Search for the cell housing the specified text and yield its [x, y] center coordinate. 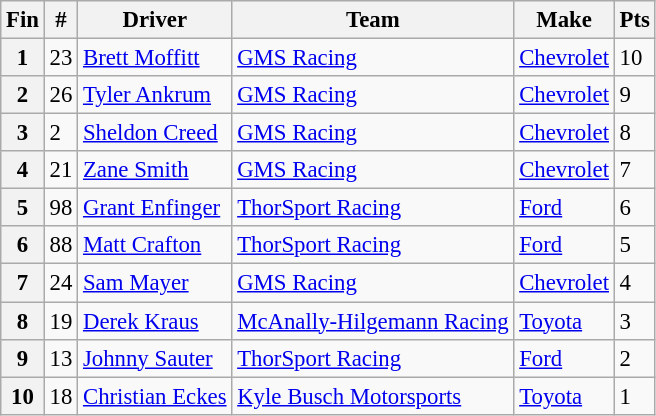
Zane Smith [155, 170]
Christian Eckes [155, 396]
Make [564, 20]
Kyle Busch Motorsports [373, 396]
Team [373, 20]
98 [60, 208]
26 [60, 95]
Sam Mayer [155, 283]
23 [60, 58]
McAnally-Hilgemann Racing [373, 321]
Sheldon Creed [155, 133]
88 [60, 245]
Brett Moffitt [155, 58]
Pts [634, 20]
19 [60, 321]
Tyler Ankrum [155, 95]
21 [60, 170]
13 [60, 358]
Derek Kraus [155, 321]
Johnny Sauter [155, 358]
18 [60, 396]
Driver [155, 20]
Grant Enfinger [155, 208]
24 [60, 283]
Fin [23, 20]
Matt Crafton [155, 245]
# [60, 20]
